Identify which cell holds the provided text, then report its [X, Y] central coordinate. 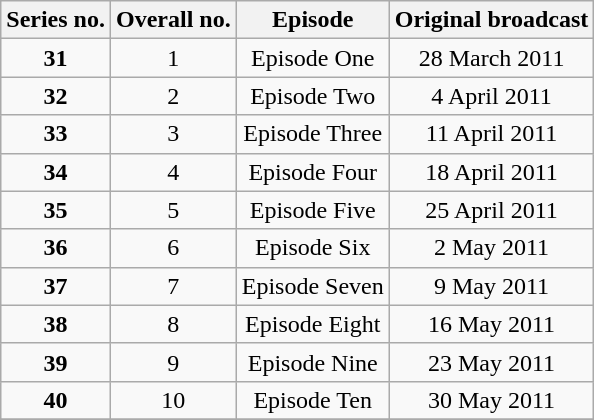
Overall no. [173, 20]
Episode Seven [312, 286]
33 [56, 134]
4 April 2011 [492, 96]
Episode Five [312, 210]
Series no. [56, 20]
31 [56, 58]
32 [56, 96]
34 [56, 172]
Episode Three [312, 134]
Episode Four [312, 172]
Episode Two [312, 96]
39 [56, 362]
Episode Eight [312, 324]
1 [173, 58]
6 [173, 248]
37 [56, 286]
38 [56, 324]
Episode One [312, 58]
25 April 2011 [492, 210]
18 April 2011 [492, 172]
40 [56, 400]
9 [173, 362]
Episode Six [312, 248]
Episode Ten [312, 400]
16 May 2011 [492, 324]
Episode Nine [312, 362]
2 [173, 96]
23 May 2011 [492, 362]
Episode [312, 20]
5 [173, 210]
Original broadcast [492, 20]
3 [173, 134]
10 [173, 400]
4 [173, 172]
9 May 2011 [492, 286]
2 May 2011 [492, 248]
8 [173, 324]
11 April 2011 [492, 134]
7 [173, 286]
30 May 2011 [492, 400]
35 [56, 210]
36 [56, 248]
28 March 2011 [492, 58]
